Scan for the cell matching the given text and deliver its (x, y) coordinate at center. 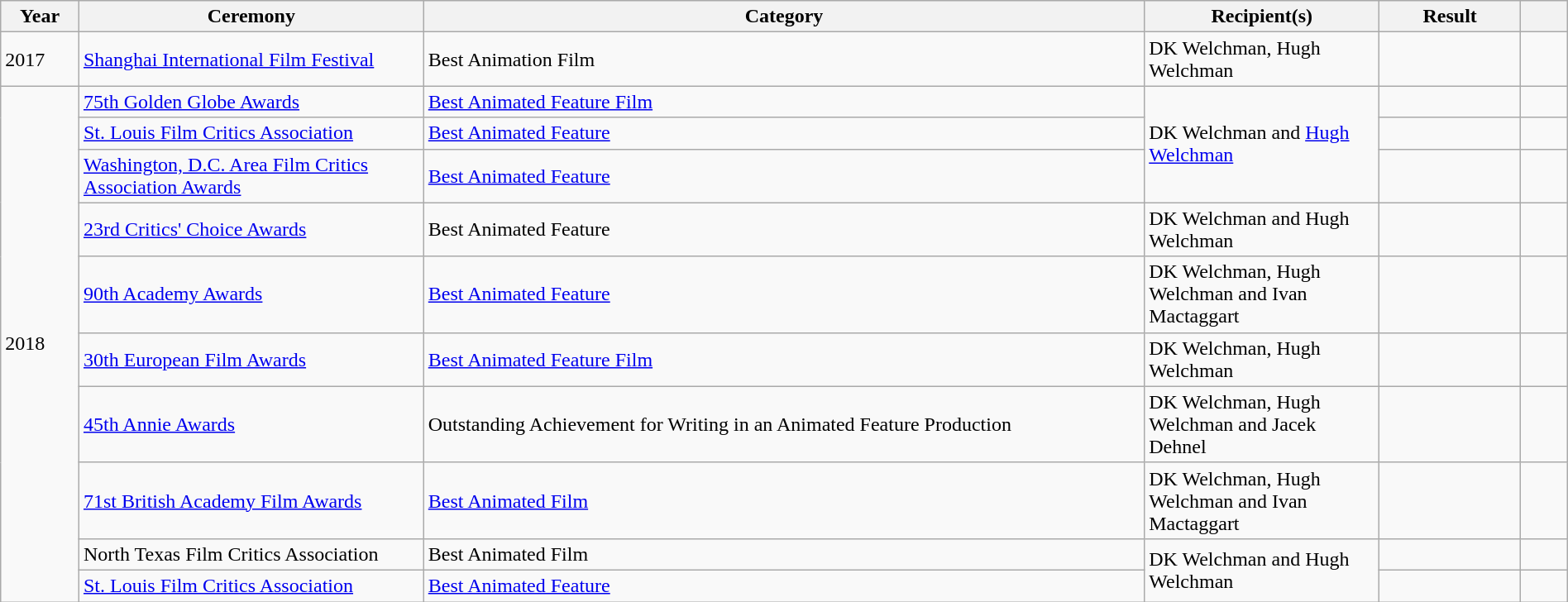
23rd Critics' Choice Awards (251, 230)
Ceremony (251, 17)
North Texas Film Critics Association (251, 554)
Best Animation Film (784, 60)
Result (1450, 17)
45th Annie Awards (251, 424)
Outstanding Achievement for Writing in an Animated Feature Production (784, 424)
Category (784, 17)
71st British Academy Film Awards (251, 500)
Year (40, 17)
75th Golden Globe Awards (251, 102)
30th European Film Awards (251, 359)
90th Academy Awards (251, 294)
2018 (40, 344)
DK Welchman, Hugh Welchman and Jacek Dehnel (1262, 424)
Washington, D.C. Area Film Critics Association Awards (251, 175)
Recipient(s) (1262, 17)
Shanghai International Film Festival (251, 60)
2017 (40, 60)
